Provide the (X, Y) coordinate of the cell's center where the given text is located.  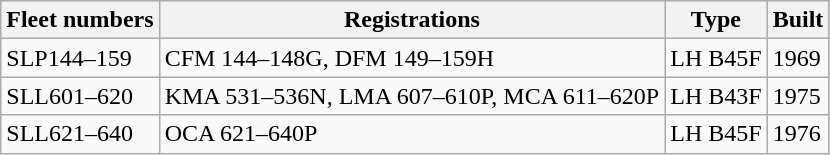
Registrations (412, 20)
1975 (798, 96)
1976 (798, 134)
SLL601–620 (80, 96)
1969 (798, 58)
Built (798, 20)
SLP144–159 (80, 58)
CFM 144–148G, DFM 149–159H (412, 58)
Fleet numbers (80, 20)
KMA 531–536N, LMA 607–610P, MCA 611–620P (412, 96)
OCA 621–640P (412, 134)
Type (716, 20)
LH B43F (716, 96)
SLL621–640 (80, 134)
